Identify which cell holds the provided text, then report its [X, Y] central coordinate. 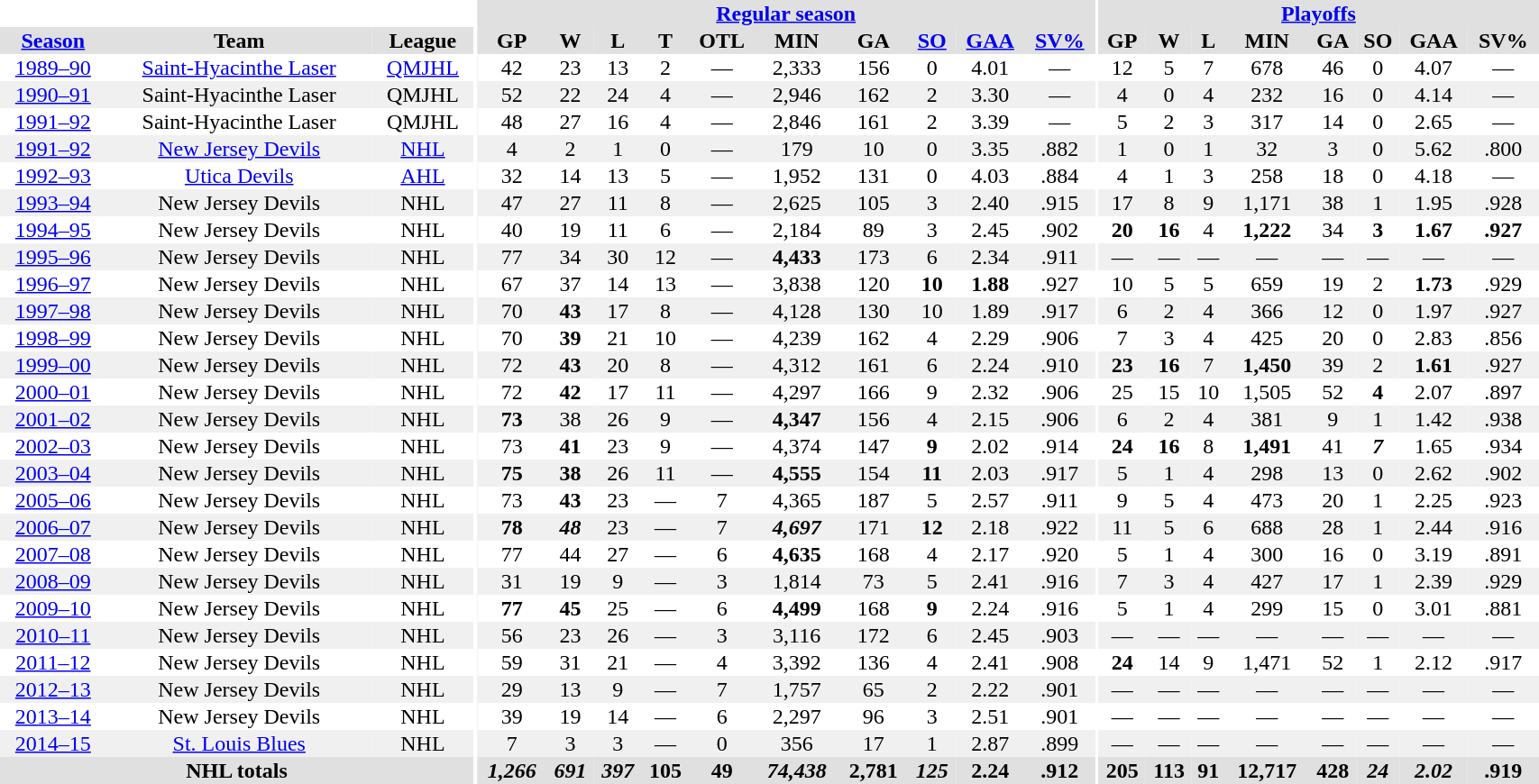
300 [1268, 554]
2013–14 [53, 716]
4,499 [797, 608]
2.44 [1434, 527]
397 [618, 770]
2,946 [797, 95]
4,297 [797, 392]
2003–04 [53, 473]
74,438 [797, 770]
NHL totals [236, 770]
366 [1268, 311]
1995–96 [53, 257]
187 [873, 500]
1.61 [1434, 365]
18 [1333, 176]
St. Louis Blues [240, 743]
1,814 [797, 581]
2.87 [990, 743]
91 [1208, 770]
4,555 [797, 473]
40 [512, 230]
30 [618, 257]
1998–99 [53, 338]
659 [1268, 284]
172 [873, 635]
2012–13 [53, 689]
.903 [1059, 635]
3,392 [797, 662]
AHL [423, 176]
.922 [1059, 527]
2.12 [1434, 662]
2009–10 [53, 608]
4.14 [1434, 95]
1.73 [1434, 284]
1,266 [512, 770]
2.34 [990, 257]
2.57 [990, 500]
1.42 [1434, 419]
.928 [1503, 203]
96 [873, 716]
4,312 [797, 365]
1,491 [1268, 446]
125 [932, 770]
4.03 [990, 176]
22 [570, 95]
T [665, 41]
428 [1333, 770]
1992–93 [53, 176]
Playoffs [1318, 14]
205 [1122, 770]
1996–97 [53, 284]
1,757 [797, 689]
29 [512, 689]
2000–01 [53, 392]
2.15 [990, 419]
4.07 [1434, 68]
1993–94 [53, 203]
258 [1268, 176]
2,333 [797, 68]
1997–98 [53, 311]
154 [873, 473]
1,505 [1268, 392]
2.51 [990, 716]
.910 [1059, 365]
2,781 [873, 770]
.923 [1503, 500]
3,838 [797, 284]
1.65 [1434, 446]
678 [1268, 68]
5.62 [1434, 149]
232 [1268, 95]
1,171 [1268, 203]
3.30 [990, 95]
45 [570, 608]
59 [512, 662]
3.35 [990, 149]
League [423, 41]
2.29 [990, 338]
1.95 [1434, 203]
1.67 [1434, 230]
1,952 [797, 176]
3.19 [1434, 554]
.919 [1503, 770]
.856 [1503, 338]
2005–06 [53, 500]
2008–09 [53, 581]
47 [512, 203]
89 [873, 230]
.899 [1059, 743]
131 [873, 176]
.897 [1503, 392]
67 [512, 284]
130 [873, 311]
356 [797, 743]
.881 [1503, 608]
.938 [1503, 419]
49 [721, 770]
2011–12 [53, 662]
2.17 [990, 554]
2001–02 [53, 419]
427 [1268, 581]
.891 [1503, 554]
1,471 [1268, 662]
4,239 [797, 338]
OTL [721, 41]
298 [1268, 473]
Team [240, 41]
2.39 [1434, 581]
2,297 [797, 716]
688 [1268, 527]
4.18 [1434, 176]
4,433 [797, 257]
1,450 [1268, 365]
113 [1168, 770]
136 [873, 662]
3,116 [797, 635]
173 [873, 257]
1990–91 [53, 95]
2.22 [990, 689]
473 [1268, 500]
4,128 [797, 311]
166 [873, 392]
2.65 [1434, 122]
2007–08 [53, 554]
381 [1268, 419]
75 [512, 473]
2.07 [1434, 392]
1.97 [1434, 311]
.882 [1059, 149]
4.01 [990, 68]
4,365 [797, 500]
4,697 [797, 527]
2014–15 [53, 743]
12,717 [1268, 770]
147 [873, 446]
2.25 [1434, 500]
2,184 [797, 230]
2.18 [990, 527]
299 [1268, 608]
3.39 [990, 122]
2.62 [1434, 473]
1.89 [990, 311]
28 [1333, 527]
425 [1268, 338]
4,347 [797, 419]
2,846 [797, 122]
.920 [1059, 554]
Season [53, 41]
.800 [1503, 149]
Utica Devils [240, 176]
1999–00 [53, 365]
2,625 [797, 203]
78 [512, 527]
Regular season [786, 14]
179 [797, 149]
.934 [1503, 446]
.914 [1059, 446]
2.32 [990, 392]
317 [1268, 122]
44 [570, 554]
1.88 [990, 284]
4,635 [797, 554]
.884 [1059, 176]
65 [873, 689]
2010–11 [53, 635]
2.03 [990, 473]
4,374 [797, 446]
2002–03 [53, 446]
120 [873, 284]
37 [570, 284]
.908 [1059, 662]
3.01 [1434, 608]
56 [512, 635]
46 [1333, 68]
1,222 [1268, 230]
1989–90 [53, 68]
2.83 [1434, 338]
691 [570, 770]
2.40 [990, 203]
2006–07 [53, 527]
.915 [1059, 203]
1994–95 [53, 230]
.912 [1059, 770]
171 [873, 527]
